For the text-containing cell, return its midpoint in [x, y] coordinate format. 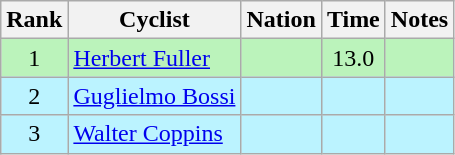
Cyclist [154, 20]
13.0 [353, 58]
Nation [281, 20]
Walter Coppins [154, 134]
Herbert Fuller [154, 58]
Time [353, 20]
Rank [34, 20]
1 [34, 58]
3 [34, 134]
2 [34, 96]
Guglielmo Bossi [154, 96]
Notes [419, 20]
